Capture the cell that displays the provided text and extract its (x, y) central coordinate. 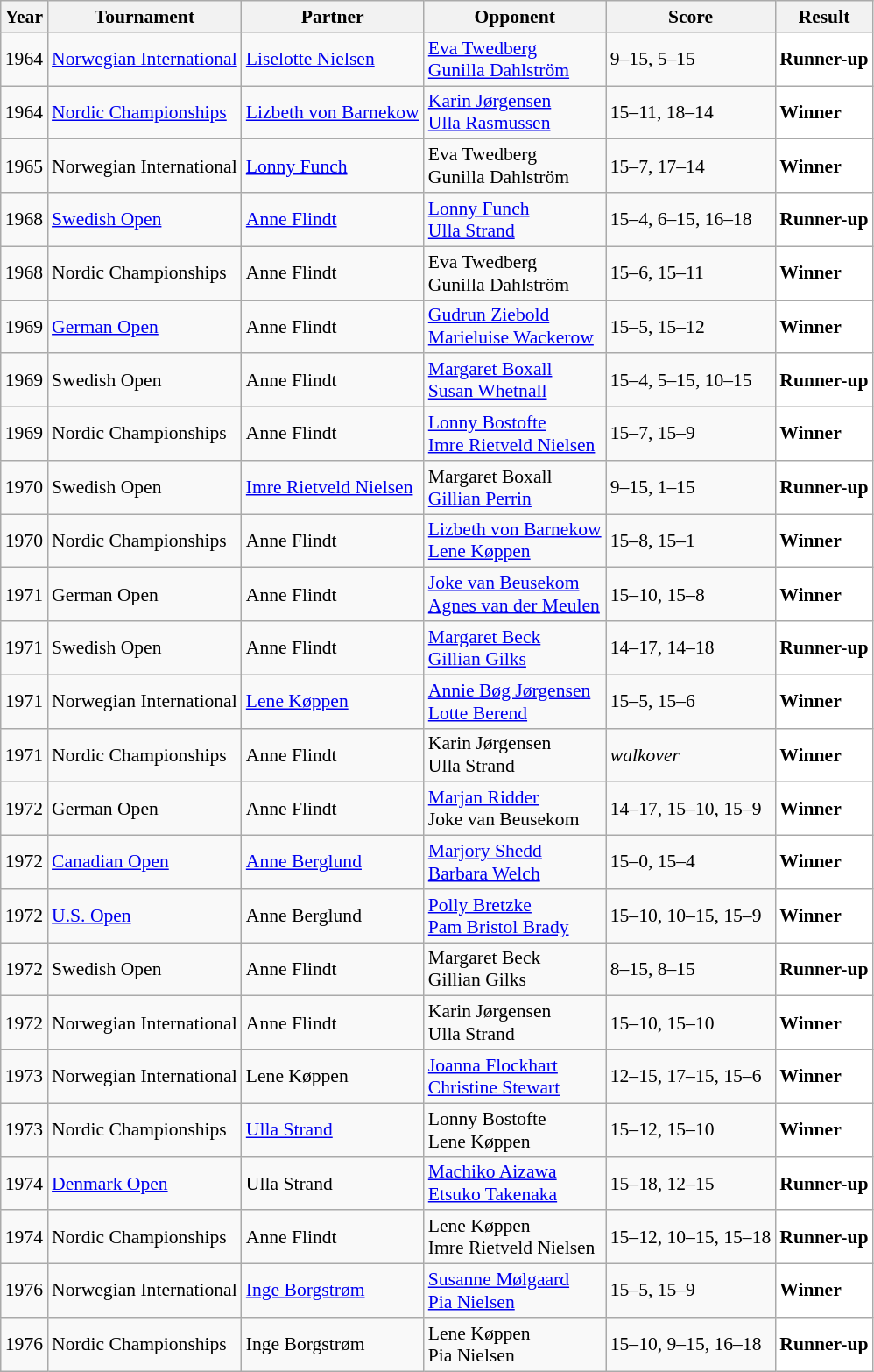
Joanna Flockhart Christine Stewart (515, 1076)
Tournament (144, 17)
Canadian Open (144, 862)
Lene Køppen Imre Rietveld Nielsen (515, 1237)
15–11, 18–14 (691, 112)
Annie Bøg Jørgensen Lotte Berend (515, 701)
15–10, 15–10 (691, 1023)
14–17, 15–10, 15–9 (691, 810)
9–15, 5–15 (691, 60)
15–5, 15–6 (691, 701)
Gudrun Ziebold Marieluise Wackerow (515, 326)
15–18, 12–15 (691, 1183)
Karin Jørgensen Ulla Rasmussen (515, 112)
Lizbeth von Barnekow Lene Køppen (515, 541)
Lonny Funch Ulla Strand (515, 219)
12–15, 17–15, 15–6 (691, 1076)
15–10, 15–8 (691, 594)
Margaret Boxall Susan Whetnall (515, 380)
15–8, 15–1 (691, 541)
Susanne Mølgaard Pia Nielsen (515, 1291)
Margaret Boxall Gillian Perrin (515, 487)
Imre Rietveld Nielsen (333, 487)
Lonny Funch (333, 166)
Polly Bretzke Pam Bristol Brady (515, 916)
Machiko Aizawa Etsuko Takenaka (515, 1183)
15–7, 15–9 (691, 435)
15–4, 5–15, 10–15 (691, 380)
Lonny Bostofte Lene Køppen (515, 1130)
walkover (691, 755)
1965 (25, 166)
U.S. Open (144, 916)
15–10, 9–15, 16–18 (691, 1344)
14–17, 14–18 (691, 648)
Marjan Ridder Joke van Beusekom (515, 810)
Result (823, 17)
15–5, 15–12 (691, 326)
Score (691, 17)
15–12, 15–10 (691, 1130)
15–12, 10–15, 15–18 (691, 1237)
Liselotte Nielsen (333, 60)
15–5, 15–9 (691, 1291)
15–4, 6–15, 16–18 (691, 219)
Denmark Open (144, 1183)
Marjory Shedd Barbara Welch (515, 862)
15–10, 10–15, 15–9 (691, 916)
Joke van Beusekom Agnes van der Meulen (515, 594)
Lizbeth von Barnekow (333, 112)
9–15, 1–15 (691, 487)
15–6, 15–11 (691, 273)
Year (25, 17)
Lene Køppen Pia Nielsen (515, 1344)
Partner (333, 17)
Opponent (515, 17)
8–15, 8–15 (691, 969)
15–0, 15–4 (691, 862)
Lonny Bostofte Imre Rietveld Nielsen (515, 435)
15–7, 17–14 (691, 166)
